Output the [x, y] coordinate of the center of the cell containing the given text.  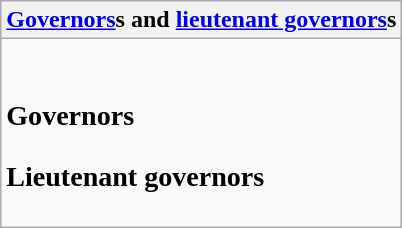
Governorss and lieutenant governorss [202, 20]
GovernorsLieutenant governors [202, 133]
